Capture the cell that displays the provided text and extract its [x, y] central coordinate. 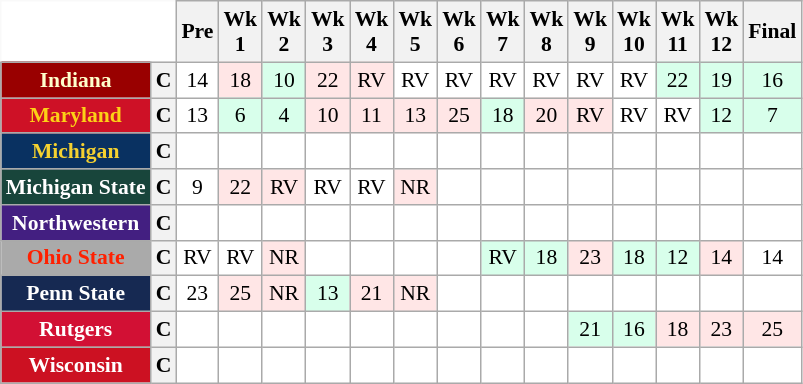
Wk4 [372, 32]
Wk10 [634, 32]
Ohio State [76, 258]
Wk12 [721, 32]
11 [372, 116]
Michigan State [76, 187]
Wk5 [415, 32]
Michigan [76, 152]
4 [284, 116]
Wk7 [503, 32]
20 [547, 116]
Maryland [76, 116]
19 [721, 80]
Northwestern [76, 223]
Pre [197, 32]
Final [772, 32]
Rutgers [76, 330]
Indiana [76, 80]
7 [772, 116]
Wk1 [240, 32]
Wk2 [284, 32]
Wk11 [678, 32]
Wk9 [590, 32]
Penn State [76, 294]
Wk3 [328, 32]
Wisconsin [76, 365]
6 [240, 116]
Wk6 [459, 32]
9 [197, 187]
Wk8 [547, 32]
